Detect which cell encompasses the target text, then output its (X, Y) center coordinate. 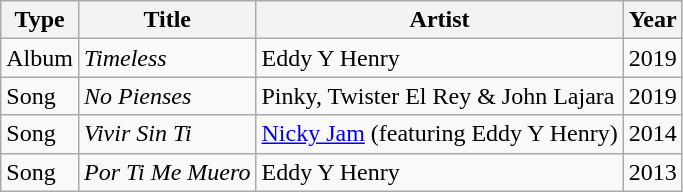
Type (40, 20)
Timeless (166, 58)
Artist (440, 20)
Nicky Jam (featuring Eddy Y Henry) (440, 134)
Album (40, 58)
No Pienses (166, 96)
Title (166, 20)
Year (652, 20)
2014 (652, 134)
Vivir Sin Ti (166, 134)
Pinky, Twister El Rey & John Lajara (440, 96)
Por Ti Me Muero (166, 172)
2013 (652, 172)
